Pinpoint the cell where the given text exists, returning its (x, y) midpoint coordinate. 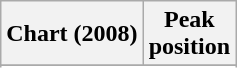
Peakposition (189, 34)
Chart (2008) (72, 34)
